Find where the given text appears and provide that cell's center as [x, y] coordinate. 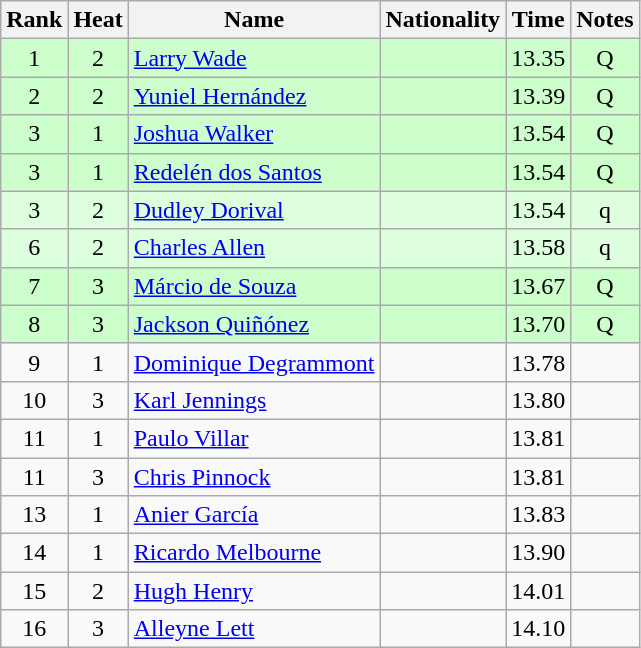
13.90 [538, 553]
14 [34, 553]
Anier García [254, 515]
Rank [34, 20]
Dominique Degrammont [254, 362]
Yuniel Hernández [254, 96]
13 [34, 515]
Paulo Villar [254, 438]
15 [34, 591]
Notes [605, 20]
9 [34, 362]
Hugh Henry [254, 591]
13.78 [538, 362]
Name [254, 20]
13.39 [538, 96]
7 [34, 286]
13.58 [538, 248]
Chris Pinnock [254, 477]
Alleyne Lett [254, 629]
14.10 [538, 629]
Dudley Dorival [254, 210]
13.80 [538, 400]
Márcio de Souza [254, 286]
Jackson Quiñónez [254, 324]
16 [34, 629]
Time [538, 20]
13.67 [538, 286]
13.35 [538, 58]
Heat [98, 20]
Charles Allen [254, 248]
10 [34, 400]
Redelén dos Santos [254, 172]
Karl Jennings [254, 400]
6 [34, 248]
13.70 [538, 324]
Ricardo Melbourne [254, 553]
13.83 [538, 515]
14.01 [538, 591]
Larry Wade [254, 58]
Nationality [443, 20]
8 [34, 324]
Joshua Walker [254, 134]
